Provide the [x, y] coordinate of the cell's center where the given text is located.  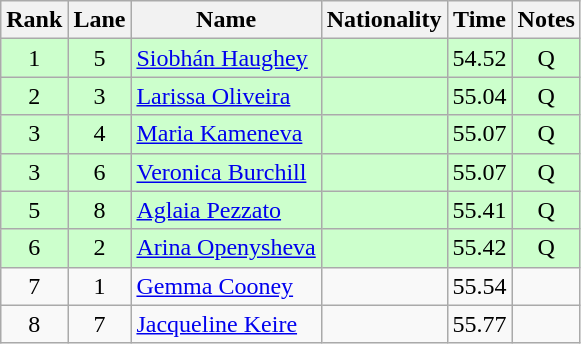
54.52 [480, 58]
Time [480, 20]
Nationality [384, 20]
55.54 [480, 286]
Jacqueline Keire [226, 324]
Siobhán Haughey [226, 58]
Rank [34, 20]
Larissa Oliveira [226, 96]
55.04 [480, 96]
Lane [100, 20]
Veronica Burchill [226, 172]
55.41 [480, 210]
Aglaia Pezzato [226, 210]
55.77 [480, 324]
55.42 [480, 248]
Arina Openysheva [226, 248]
Notes [546, 20]
Gemma Cooney [226, 286]
Maria Kameneva [226, 134]
Name [226, 20]
4 [100, 134]
